Locate the cell with the specified text and output its [x, y] center coordinate. 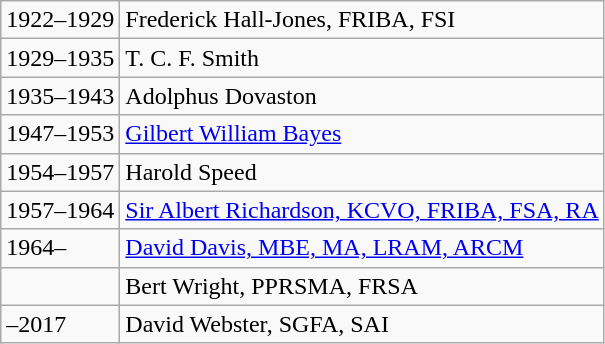
Sir Albert Richardson, KCVO, FRIBA, FSA, RA [362, 210]
1922–1929 [60, 20]
1935–1943 [60, 96]
1964– [60, 248]
1947–1953 [60, 134]
David Davis, MBE, MA, LRAM, ARCM [362, 248]
Frederick Hall-Jones, FRIBA, FSI [362, 20]
1929–1935 [60, 58]
David Webster, SGFA, SAI [362, 324]
Bert Wright, PPRSMA, FRSA [362, 286]
T. C. F. Smith [362, 58]
1957–1964 [60, 210]
1954–1957 [60, 172]
–2017 [60, 324]
Harold Speed [362, 172]
Gilbert William Bayes [362, 134]
Adolphus Dovaston [362, 96]
